Search for the cell housing the specified text and yield its (X, Y) center coordinate. 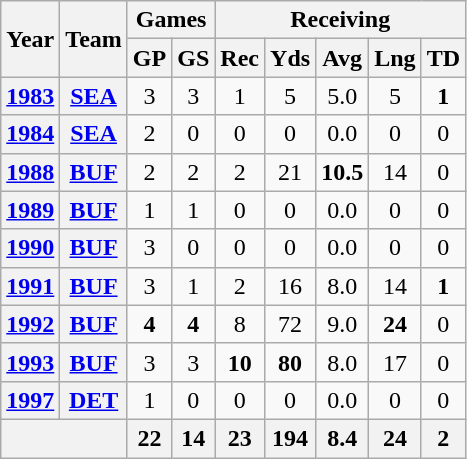
GP (149, 58)
Avg (342, 58)
Lng (395, 58)
10 (240, 362)
1993 (30, 362)
1984 (30, 134)
GS (194, 58)
1988 (30, 172)
194 (290, 438)
10.5 (342, 172)
5.0 (342, 96)
TD (443, 58)
23 (240, 438)
1989 (30, 210)
1991 (30, 286)
1983 (30, 96)
1992 (30, 324)
Yds (290, 58)
DET (94, 400)
Year (30, 39)
72 (290, 324)
1990 (30, 248)
17 (395, 362)
Team (94, 39)
8 (240, 324)
16 (290, 286)
Receiving (340, 20)
80 (290, 362)
8.4 (342, 438)
21 (290, 172)
9.0 (342, 324)
Games (170, 20)
22 (149, 438)
Rec (240, 58)
1997 (30, 400)
